Pinpoint the cell where the given text exists, returning its (x, y) midpoint coordinate. 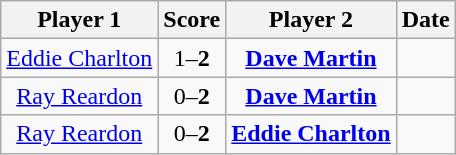
Date (426, 20)
Player 1 (80, 20)
Score (192, 20)
Player 2 (311, 20)
1–2 (192, 58)
